Find where the given text appears and provide that cell's center as (X, Y) coordinate. 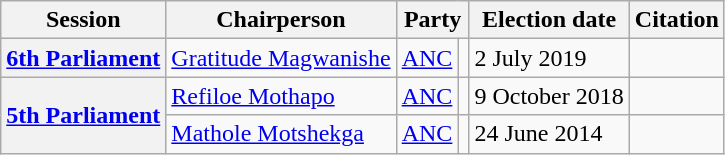
Election date (549, 20)
Mathole Motshekga (281, 134)
2 July 2019 (549, 58)
5th Parliament (84, 115)
6th Parliament (84, 58)
24 June 2014 (549, 134)
9 October 2018 (549, 96)
Session (84, 20)
Party (432, 20)
Gratitude Magwanishe (281, 58)
Citation (676, 20)
Refiloe Mothapo (281, 96)
Chairperson (281, 20)
